Find where the given text appears and provide that cell's center as [X, Y] coordinate. 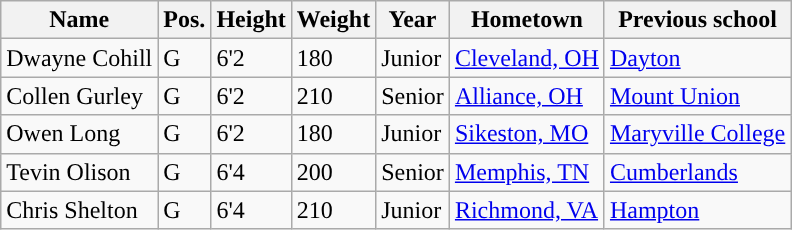
Collen Gurley [80, 96]
Previous school [697, 20]
Dayton [697, 58]
Year [413, 20]
Name [80, 20]
Height [251, 20]
Hampton [697, 210]
Owen Long [80, 134]
Cumberlands [697, 172]
Weight [333, 20]
Chris Shelton [80, 210]
Tevin Olison [80, 172]
Pos. [184, 20]
Cleveland, OH [526, 58]
Mount Union [697, 96]
Dwayne Cohill [80, 58]
Sikeston, MO [526, 134]
Maryville College [697, 134]
Richmond, VA [526, 210]
200 [333, 172]
Memphis, TN [526, 172]
Hometown [526, 20]
Alliance, OH [526, 96]
